Locate the cell with the specified text and output its (x, y) center coordinate. 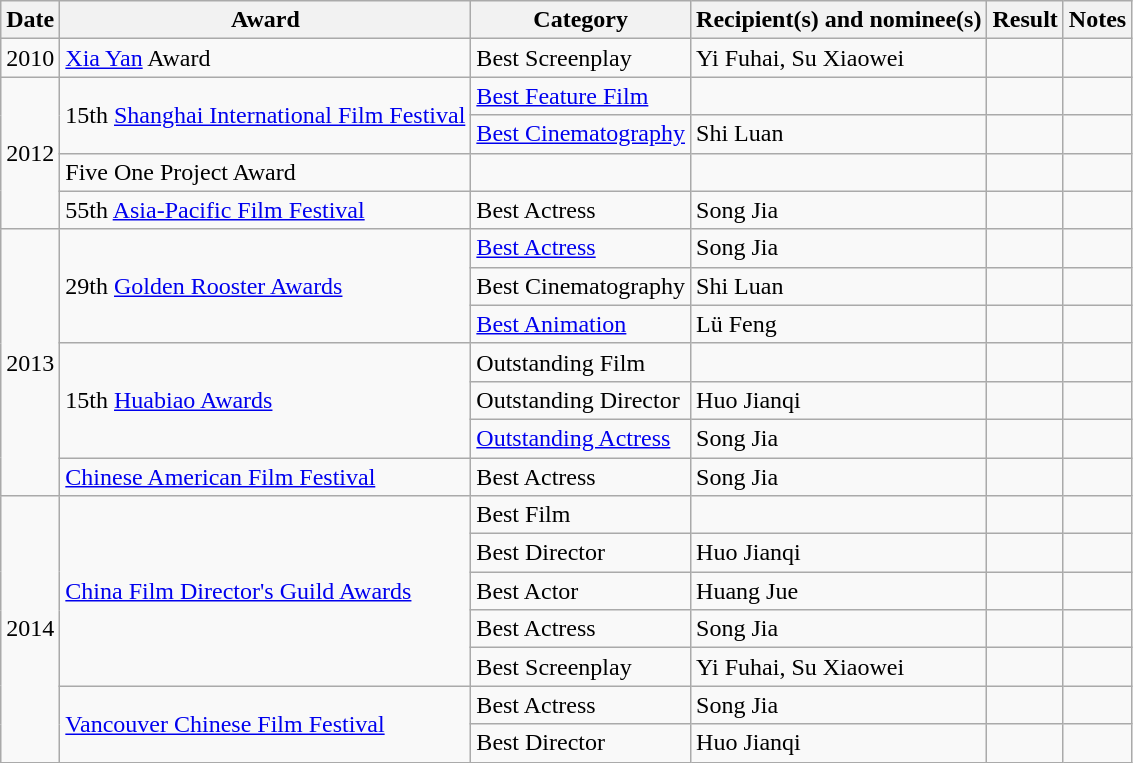
2012 (30, 153)
2010 (30, 58)
55th Asia-Pacific Film Festival (266, 210)
Outstanding Film (581, 362)
Recipient(s) and nominee(s) (839, 20)
Notes (1097, 20)
Award (266, 20)
Chinese American Film Festival (266, 477)
29th Golden Rooster Awards (266, 286)
15th Shanghai International Film Festival (266, 115)
15th Huabiao Awards (266, 400)
Huang Jue (839, 591)
Result (1025, 20)
Outstanding Actress (581, 438)
2014 (30, 629)
Five One Project Award (266, 172)
Xia Yan Award (266, 58)
Best Actor (581, 591)
Date (30, 20)
Lü Feng (839, 324)
Best Film (581, 515)
Outstanding Director (581, 400)
Best Feature Film (581, 96)
China Film Director's Guild Awards (266, 591)
Vancouver Chinese Film Festival (266, 724)
Best Animation (581, 324)
2013 (30, 362)
Category (581, 20)
